Extract the [x, y] coordinate from the center of the cell holding the provided text.  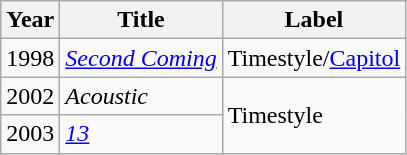
Acoustic [141, 96]
Title [141, 20]
13 [141, 134]
1998 [30, 58]
2002 [30, 96]
Label [314, 20]
Timestyle [314, 115]
Second Coming [141, 58]
Timestyle/Capitol [314, 58]
2003 [30, 134]
Year [30, 20]
